Pinpoint the cell where the given text exists, returning its [x, y] midpoint coordinate. 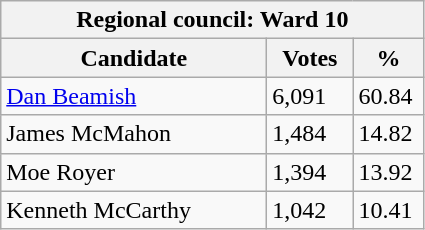
Moe Royer [134, 172]
10.41 [388, 210]
60.84 [388, 96]
1,484 [310, 134]
1,394 [310, 172]
14.82 [388, 134]
13.92 [388, 172]
Kenneth McCarthy [134, 210]
6,091 [310, 96]
% [388, 58]
Dan Beamish [134, 96]
1,042 [310, 210]
Regional council: Ward 10 [212, 20]
Candidate [134, 58]
Votes [310, 58]
James McMahon [134, 134]
